Detect which cell encompasses the target text, then output its [X, Y] center coordinate. 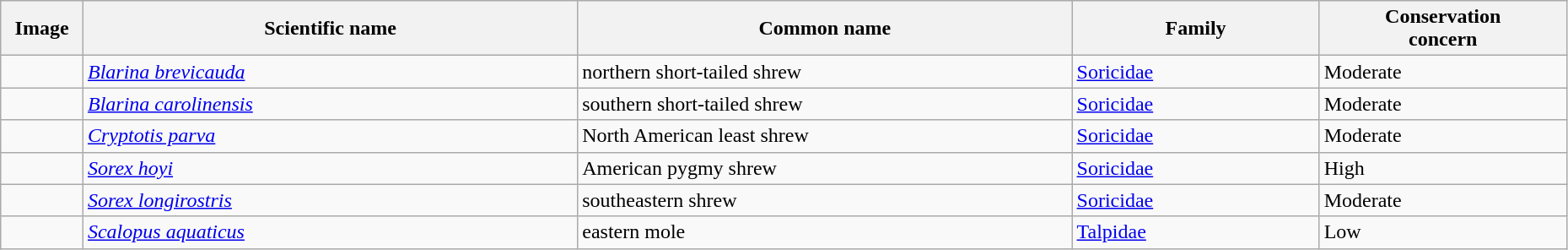
northern short-tailed shrew [825, 72]
Common name [825, 29]
Blarina brevicauda [330, 72]
North American least shrew [825, 136]
Talpidae [1196, 232]
Image [42, 29]
Sorex longirostris [330, 200]
southeastern shrew [825, 200]
American pygmy shrew [825, 168]
southern short-tailed shrew [825, 104]
Low [1442, 232]
Cryptotis parva [330, 136]
Blarina carolinensis [330, 104]
eastern mole [825, 232]
Family [1196, 29]
Conservationconcern [1442, 29]
High [1442, 168]
Scalopus aquaticus [330, 232]
Scientific name [330, 29]
Sorex hoyi [330, 168]
